Pinpoint the cell where the given text exists, returning its [x, y] midpoint coordinate. 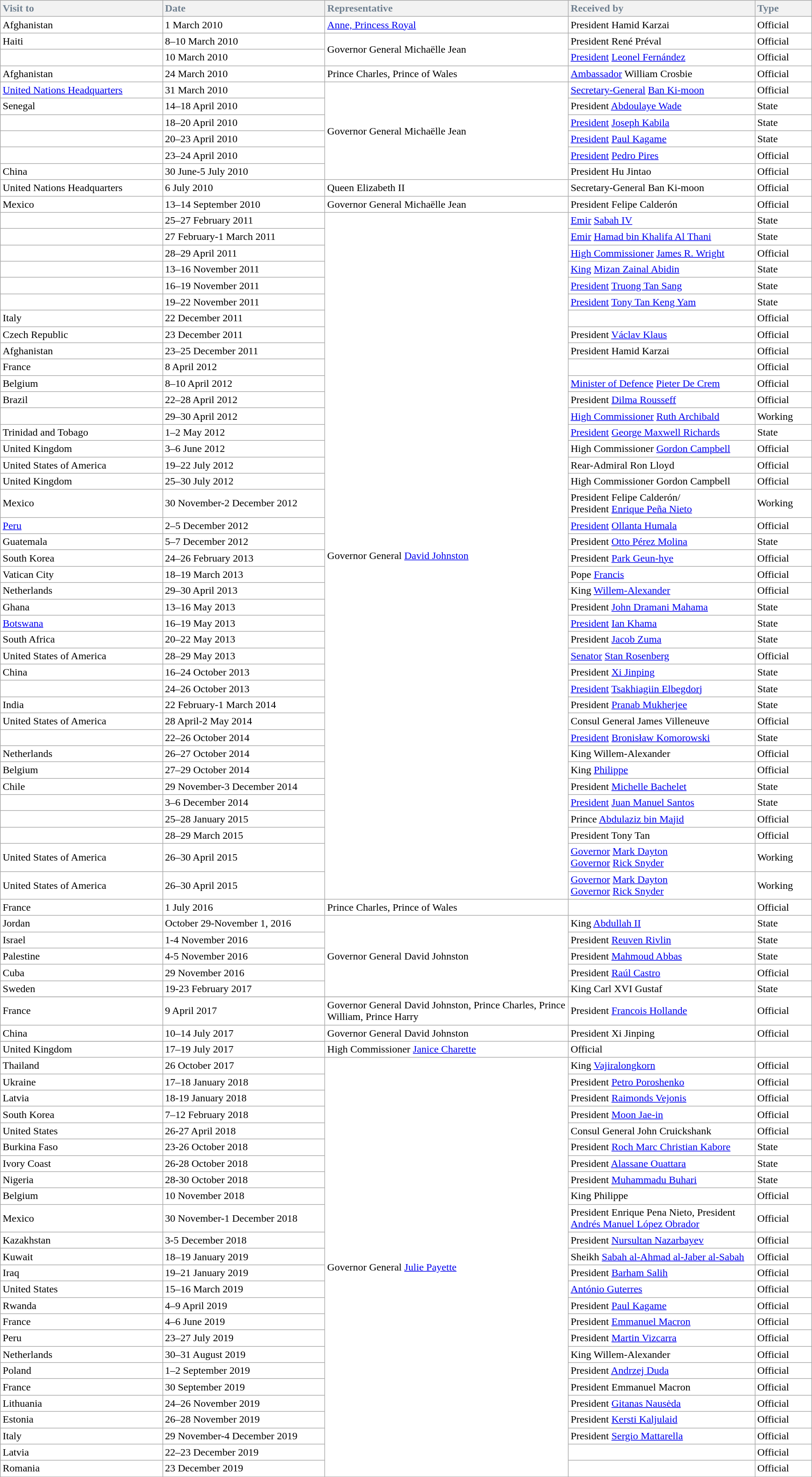
22 December 2011 [244, 318]
22–28 April 2012 [244, 400]
Ivory Coast [81, 1163]
1 July 2016 [244, 907]
Trinidad and Tobago [81, 432]
18–19 March 2013 [244, 574]
10 November 2018 [244, 1196]
28-30 October 2018 [244, 1180]
President George Maxwell Richards [662, 432]
Vatican City [81, 574]
29 November 2016 [244, 972]
1–2 September 2019 [244, 1371]
19–21 January 2019 [244, 1273]
8 April 2012 [244, 367]
4–9 April 2019 [244, 1305]
17–19 July 2017 [244, 1049]
20–23 April 2010 [244, 139]
26-27 April 2018 [244, 1131]
Anne, Princess Royal [447, 25]
President Ollanta Humala [662, 526]
13–16 November 2011 [244, 269]
19–22 November 2011 [244, 302]
President Martin Vizcarra [662, 1338]
29–30 April 2012 [244, 416]
26–28 November 2019 [244, 1420]
Estonia [81, 1420]
High Commissioner Janice Charette [447, 1049]
10 March 2010 [244, 57]
28–29 March 2015 [244, 835]
3-5 December 2018 [244, 1240]
President John Dramani Mahama [662, 607]
President Moon Jae-in [662, 1115]
Nigeria [81, 1180]
23–24 April 2010 [244, 155]
President Otto Pérez Molina [662, 542]
30 June-5 July 2010 [244, 171]
30–31 August 2019 [244, 1354]
Sheikh Sabah al-Ahmad al-Jaber al-Sabah [662, 1256]
Governor General Julie Payette [447, 1267]
22–23 December 2019 [244, 1452]
President Leonel Fernández [662, 57]
30 September 2019 [244, 1387]
Guatemala [81, 542]
President Juan Manuel Santos [662, 803]
Botswana [81, 623]
30 November-2 December 2012 [244, 504]
President Jacob Zuma [662, 640]
13–16 May 2013 [244, 607]
30 November-1 December 2018 [244, 1218]
20–22 May 2013 [244, 640]
President Bronisław Komorowski [662, 737]
Senegal [81, 106]
23–27 July 2019 [244, 1338]
24–26 February 2013 [244, 558]
Date [244, 9]
Emir Hamad bin Khalifa Al Thani [662, 237]
President Václav Klaus [662, 335]
Israel [81, 940]
President Mahmoud Abbas [662, 956]
President Joseph Kabila [662, 123]
Romania [81, 1468]
8–10 March 2010 [244, 41]
8–10 April 2012 [244, 383]
South Africa [81, 640]
6 July 2010 [244, 188]
President Tony Tan [662, 835]
High Commissioner James R. Wright [662, 253]
Kazakhstan [81, 1240]
23–25 December 2011 [244, 351]
Cuba [81, 972]
Senator Stan Rosenberg [662, 656]
13–14 September 2010 [244, 204]
26–27 October 2014 [244, 754]
President Muhammadu Buhari [662, 1180]
Thailand [81, 1066]
President Gitanas Nausėda [662, 1403]
14–18 April 2010 [244, 106]
Consul General James Villeneuve [662, 721]
President Dilma Rousseff [662, 400]
Governor General David Johnston, Prince Charles, Prince William, Prince Harry [447, 1011]
3–6 December 2014 [244, 803]
Jordan [81, 924]
2–5 December 2012 [244, 526]
16–19 November 2011 [244, 286]
18–20 April 2010 [244, 123]
Czech Republic [81, 335]
28–29 May 2013 [244, 656]
19–22 July 2012 [244, 465]
Ghana [81, 607]
President Raimonds Vejonis [662, 1098]
24–26 November 2019 [244, 1403]
17–18 January 2018 [244, 1082]
Chile [81, 786]
1–2 May 2012 [244, 432]
24 March 2010 [244, 74]
President Reuven Rivlin [662, 940]
26-28 October 2018 [244, 1163]
Lithuania [81, 1403]
Emir Sabah IV [662, 221]
Prince Abdulaziz bin Majid [662, 819]
29 November-4 December 2019 [244, 1436]
4–6 June 2019 [244, 1322]
Haiti [81, 41]
President Felipe Calderón [662, 204]
23 December 2011 [244, 335]
19-23 February 2017 [244, 989]
President Michelle Bachelet [662, 786]
President Alassane Ouattara [662, 1163]
Pope Francis [662, 574]
President Hu Jintao [662, 171]
Burkina Faso [81, 1147]
18-19 January 2018 [244, 1098]
Type [784, 9]
President Kersti Kaljulaid [662, 1420]
King Carl XVI Gustaf [662, 989]
9 April 2017 [244, 1011]
President Tony Tan Keng Yam [662, 302]
President Barham Salih [662, 1273]
Sweden [81, 989]
António Guterres [662, 1289]
1-4 November 2016 [244, 940]
President Nursultan Nazarbayev [662, 1240]
Brazil [81, 400]
29 November-3 December 2014 [244, 786]
President Francois Hollande [662, 1011]
King Vajiralongkorn [662, 1066]
18–19 January 2019 [244, 1256]
25–27 February 2011 [244, 221]
29–30 April 2013 [244, 591]
Representative [447, 9]
President Sergio Mattarella [662, 1436]
Visit to [81, 9]
Poland [81, 1371]
Rwanda [81, 1305]
25–28 January 2015 [244, 819]
31 March 2010 [244, 90]
India [81, 705]
President Felipe Calderón/President Enrique Peña Nieto [662, 504]
President Pedro Pires [662, 155]
15–16 March 2019 [244, 1289]
27–29 October 2014 [244, 770]
President Pranab Mukherjee [662, 705]
Received by [662, 9]
23 December 2019 [244, 1468]
Iraq [81, 1273]
4-5 November 2016 [244, 956]
27 February-1 March 2011 [244, 237]
President Truong Tan Sang [662, 286]
22 February-1 March 2014 [244, 705]
Queen Elizabeth II [447, 188]
Ukraine [81, 1082]
King Mizan Zainal Abidin [662, 269]
10–14 July 2017 [244, 1033]
President Ian Khama [662, 623]
23-26 October 2018 [244, 1147]
President Enrique Pena Nieto, President Andrés Manuel López Obrador [662, 1218]
1 March 2010 [244, 25]
24–26 October 2013 [244, 688]
High Commissioner Ruth Archibald [662, 416]
Rear-Admiral Ron Lloyd [662, 465]
King Abdullah II [662, 924]
President Park Geun-hye [662, 558]
28 April-2 May 2014 [244, 721]
Ambassador William Crosbie [662, 74]
28–29 April 2011 [244, 253]
16–19 May 2013 [244, 623]
16–24 October 2013 [244, 672]
President Tsakhiagiin Elbegdorj [662, 688]
Kuwait [81, 1256]
Consul General John Cruickshank [662, 1131]
Palestine [81, 956]
7–12 February 2018 [244, 1115]
26 October 2017 [244, 1066]
3–6 June 2012 [244, 448]
President Andrzej Duda [662, 1371]
25–30 July 2012 [244, 481]
President Petro Poroshenko [662, 1082]
President Roch Marc Christian Kabore [662, 1147]
President Abdoulaye Wade [662, 106]
22–26 October 2014 [244, 737]
October 29-November 1, 2016 [244, 924]
5–7 December 2012 [244, 542]
Minister of Defence Pieter De Crem [662, 383]
President René Préval [662, 41]
President Raúl Castro [662, 972]
